For the text-containing cell, return its midpoint in (x, y) coordinate format. 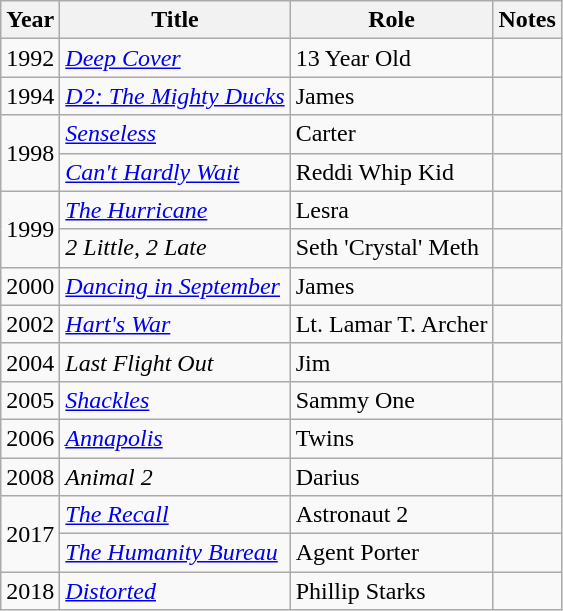
Sammy One (392, 400)
1992 (30, 58)
2004 (30, 362)
2006 (30, 438)
Hart's War (175, 324)
2017 (30, 534)
Annapolis (175, 438)
2000 (30, 286)
Astronaut 2 (392, 515)
Phillip Starks (392, 591)
Reddi Whip Kid (392, 172)
Seth 'Crystal' Meth (392, 248)
1998 (30, 153)
Shackles (175, 400)
Notes (527, 20)
Twins (392, 438)
Jim (392, 362)
The Recall (175, 515)
Agent Porter (392, 553)
Role (392, 20)
The Hurricane (175, 210)
2018 (30, 591)
2008 (30, 477)
Animal 2 (175, 477)
Title (175, 20)
D2: The Mighty Ducks (175, 96)
2 Little, 2 Late (175, 248)
1999 (30, 229)
Dancing in September (175, 286)
The Humanity Bureau (175, 553)
Lesra (392, 210)
Senseless (175, 134)
Darius (392, 477)
Deep Cover (175, 58)
13 Year Old (392, 58)
2002 (30, 324)
1994 (30, 96)
Lt. Lamar T. Archer (392, 324)
2005 (30, 400)
Year (30, 20)
Distorted (175, 591)
Carter (392, 134)
Can't Hardly Wait (175, 172)
Last Flight Out (175, 362)
